Return the (x, y) coordinate for the center point of the cell that contains the specified text.  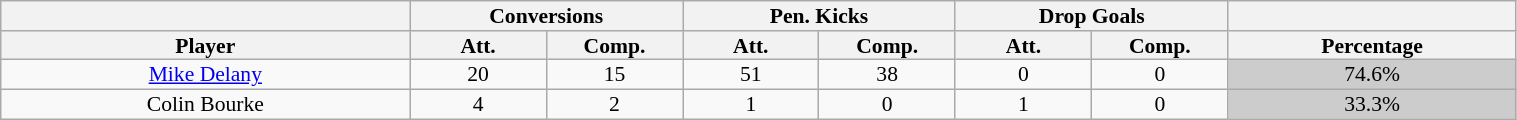
Pen. Kicks (820, 16)
4 (478, 105)
20 (478, 75)
Mike Delany (206, 75)
Conversions (546, 16)
Colin Bourke (206, 105)
33.3% (1372, 105)
Percentage (1372, 46)
2 (614, 105)
38 (887, 75)
74.6% (1372, 75)
51 (751, 75)
15 (614, 75)
Drop Goals (1092, 16)
Player (206, 46)
